From the cell containing the given text, extract its center point as (X, Y) coordinate. 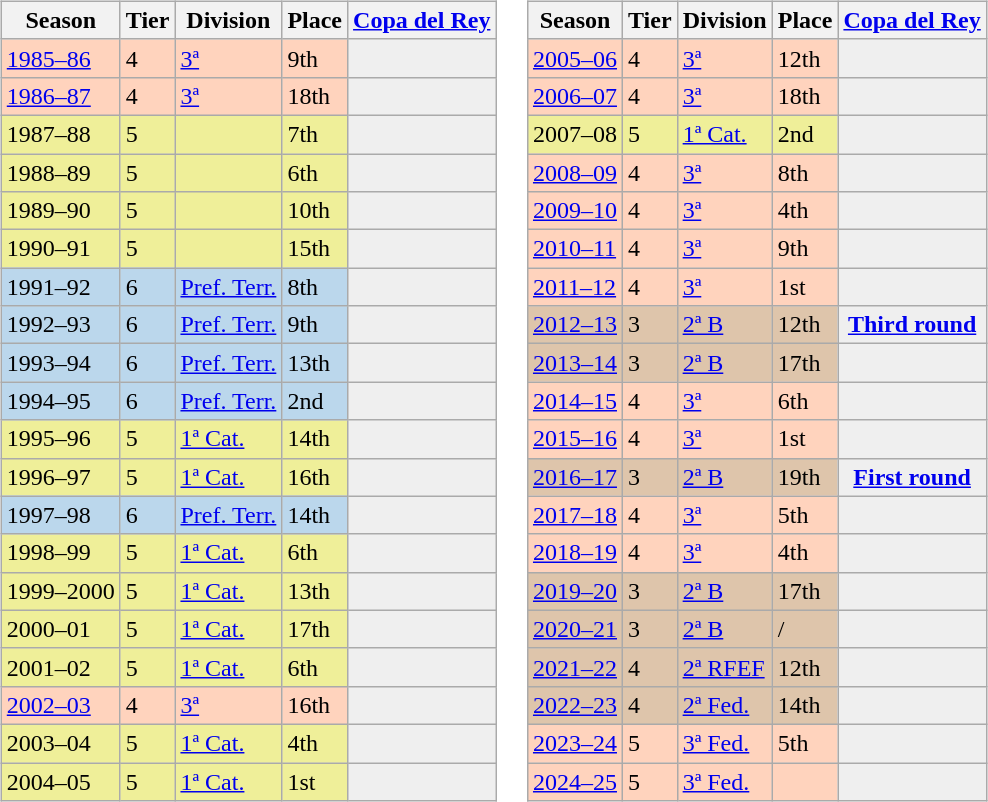
1995–96 (60, 439)
2007–08 (574, 134)
2013–14 (574, 363)
1992–93 (60, 325)
2000–01 (60, 629)
19th (805, 477)
15th (315, 249)
/ (805, 629)
2018–19 (574, 553)
1990–91 (60, 249)
2011–12 (574, 287)
10th (315, 211)
2014–15 (574, 401)
2010–11 (574, 249)
2024–25 (574, 781)
1999–2000 (60, 591)
2004–05 (60, 781)
2015–16 (574, 439)
1998–99 (60, 553)
1996–97 (60, 477)
2009–10 (574, 211)
1988–89 (60, 173)
7th (315, 134)
2019–20 (574, 591)
2ª Fed. (724, 705)
2012–13 (574, 325)
1997–98 (60, 515)
2017–18 (574, 515)
First round (912, 477)
2ª RFEF (724, 667)
1985–86 (60, 58)
2002–03 (60, 705)
2020–21 (574, 629)
1994–95 (60, 401)
2006–07 (574, 96)
2005–06 (574, 58)
1989–90 (60, 211)
Third round (912, 325)
2022–23 (574, 705)
2023–24 (574, 743)
1993–94 (60, 363)
1991–92 (60, 287)
2003–04 (60, 743)
2001–02 (60, 667)
2016–17 (574, 477)
2021–22 (574, 667)
1986–87 (60, 96)
1987–88 (60, 134)
2008–09 (574, 173)
